For the text-containing cell, return its midpoint in (x, y) coordinate format. 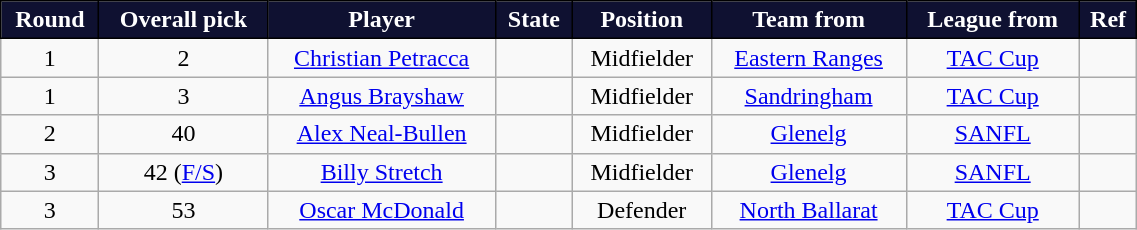
Defender (642, 210)
Eastern Ranges (808, 58)
State (534, 20)
40 (184, 134)
Overall pick (184, 20)
Christian Petracca (382, 58)
Position (642, 20)
Round (50, 20)
Ref (1108, 20)
Billy Stretch (382, 172)
42 (F/S) (184, 172)
North Ballarat (808, 210)
Angus Brayshaw (382, 96)
Oscar McDonald (382, 210)
Sandringham (808, 96)
Team from (808, 20)
Alex Neal-Bullen (382, 134)
Player (382, 20)
League from (992, 20)
53 (184, 210)
